Pinpoint the cell where the given text exists, returning its [X, Y] midpoint coordinate. 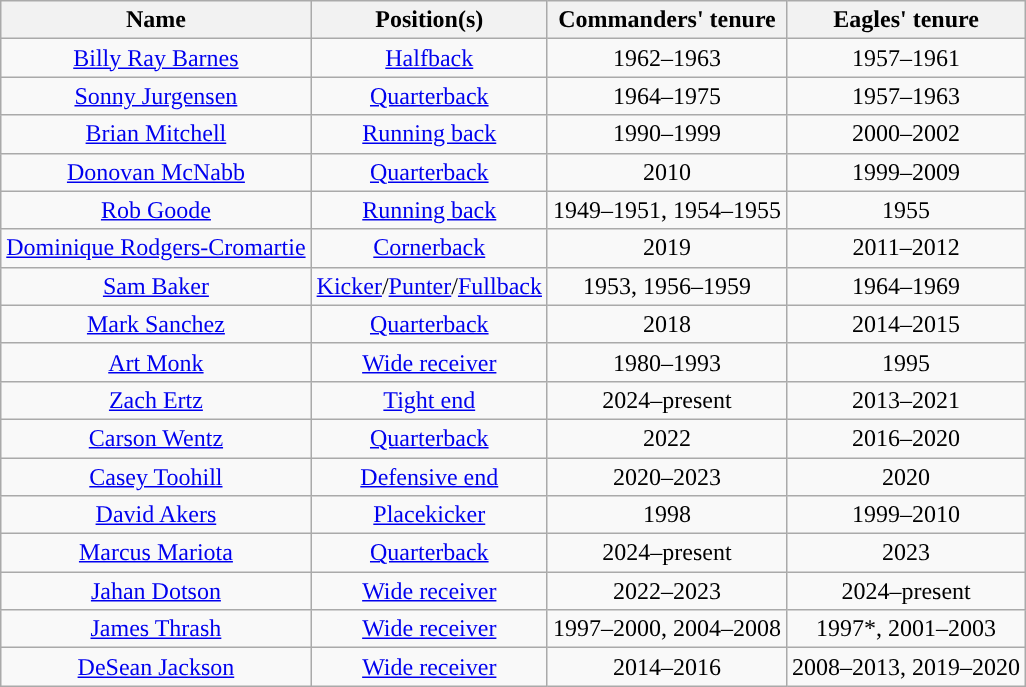
Marcus Mariota [156, 553]
Billy Ray Barnes [156, 58]
DeSean Jackson [156, 667]
Casey Toohill [156, 477]
1980–1993 [666, 362]
2013–2021 [906, 400]
Mark Sanchez [156, 324]
1964–1969 [906, 286]
2023 [906, 553]
1997*, 2001–2003 [906, 629]
Sam Baker [156, 286]
Jahan Dotson [156, 591]
1999–2010 [906, 515]
2019 [666, 248]
1998 [666, 515]
Sonny Jurgensen [156, 96]
Rob Goode [156, 210]
2022–2023 [666, 591]
Dominique Rodgers-Cromartie [156, 248]
Commanders' tenure [666, 20]
1955 [906, 210]
Position(s) [429, 20]
1997–2000, 2004–2008 [666, 629]
2016–2020 [906, 438]
2000–2002 [906, 134]
Zach Ertz [156, 400]
1990–1999 [666, 134]
1957–1961 [906, 58]
Art Monk [156, 362]
2008–2013, 2019–2020 [906, 667]
2014–2015 [906, 324]
1949–1951, 1954–1955 [666, 210]
2018 [666, 324]
1962–1963 [666, 58]
2014–2016 [666, 667]
Name [156, 20]
David Akers [156, 515]
1999–2009 [906, 172]
Kicker/Punter/Fullback [429, 286]
Donovan McNabb [156, 172]
Tight end [429, 400]
1953, 1956–1959 [666, 286]
Brian Mitchell [156, 134]
Eagles' tenure [906, 20]
2020 [906, 477]
1995 [906, 362]
Placekicker [429, 515]
2010 [666, 172]
2011–2012 [906, 248]
Halfback [429, 58]
Carson Wentz [156, 438]
Defensive end [429, 477]
1964–1975 [666, 96]
2020–2023 [666, 477]
James Thrash [156, 629]
1957–1963 [906, 96]
Cornerback [429, 248]
2022 [666, 438]
